Scan for the cell matching the given text and deliver its [x, y] coordinate at center. 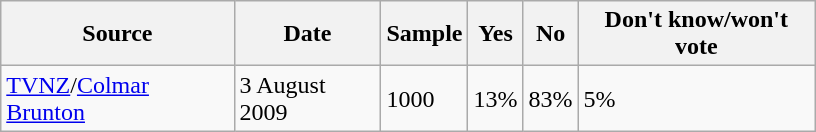
Source [118, 34]
1000 [424, 98]
Sample [424, 34]
TVNZ/Colmar Brunton [118, 98]
Date [308, 34]
Don't know/won't vote [696, 34]
3 August 2009 [308, 98]
No [550, 34]
Yes [496, 34]
83% [550, 98]
5% [696, 98]
13% [496, 98]
